Find where the given text appears and provide that cell's center as [x, y] coordinate. 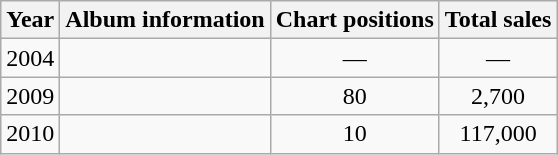
Album information [165, 20]
117,000 [498, 134]
10 [354, 134]
2009 [30, 96]
Year [30, 20]
80 [354, 96]
Total sales [498, 20]
2004 [30, 58]
2,700 [498, 96]
Chart positions [354, 20]
2010 [30, 134]
